Locate the cell with the specified text and output its (x, y) center coordinate. 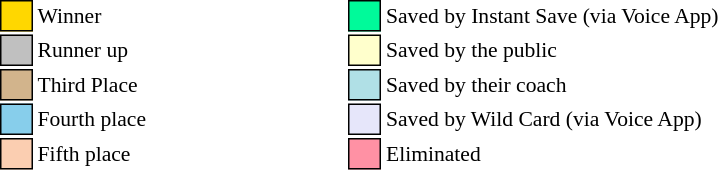
Winner (92, 16)
Fourth place (92, 120)
Runner up (92, 50)
Third Place (92, 85)
Fifth place (92, 154)
